Return [X, Y] of the center of cell containing provided text 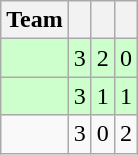
Team [35, 20]
